Detect which cell encompasses the target text, then output its (x, y) center coordinate. 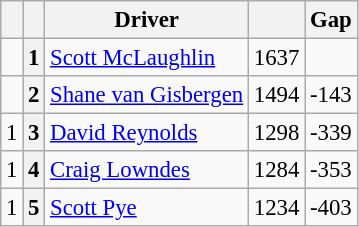
2 (34, 95)
-143 (331, 95)
Scott McLaughlin (147, 58)
Scott Pye (147, 208)
5 (34, 208)
-339 (331, 133)
David Reynolds (147, 133)
1284 (277, 170)
1494 (277, 95)
1234 (277, 208)
4 (34, 170)
3 (34, 133)
Gap (331, 20)
1298 (277, 133)
1637 (277, 58)
Shane van Gisbergen (147, 95)
Craig Lowndes (147, 170)
Driver (147, 20)
-353 (331, 170)
-403 (331, 208)
